Extract the (X, Y) coordinate from the center of the cell holding the provided text.  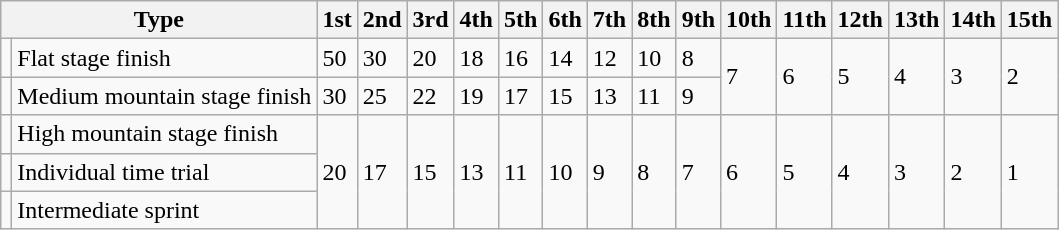
4th (476, 20)
6th (565, 20)
16 (520, 58)
Intermediate sprint (164, 210)
10th (749, 20)
3rd (430, 20)
25 (382, 96)
14th (973, 20)
15th (1029, 20)
50 (337, 58)
Individual time trial (164, 172)
14 (565, 58)
22 (430, 96)
Flat stage finish (164, 58)
High mountain stage finish (164, 134)
1st (337, 20)
11th (804, 20)
Medium mountain stage finish (164, 96)
19 (476, 96)
7th (609, 20)
13th (916, 20)
12th (860, 20)
2nd (382, 20)
1 (1029, 172)
18 (476, 58)
5th (520, 20)
8th (654, 20)
9th (698, 20)
12 (609, 58)
Type (159, 20)
